For the text-containing cell, return its midpoint in (x, y) coordinate format. 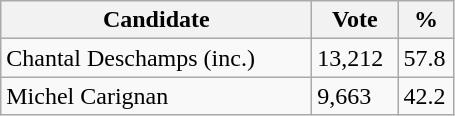
Vote (355, 20)
Michel Carignan (156, 96)
Chantal Deschamps (inc.) (156, 58)
% (426, 20)
9,663 (355, 96)
42.2 (426, 96)
13,212 (355, 58)
Candidate (156, 20)
57.8 (426, 58)
